Determine the [X, Y] coordinate at the center of the cell enclosing the given text.  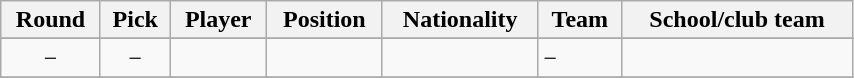
Team [580, 20]
Round [51, 20]
Player [218, 20]
Pick [135, 20]
Position [324, 20]
Nationality [460, 20]
School/club team [738, 20]
